Return the (X, Y) coordinate for the center point of the cell that contains the specified text.  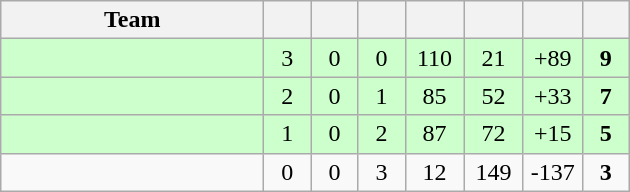
+15 (552, 134)
5 (606, 134)
+33 (552, 96)
149 (494, 172)
9 (606, 58)
+89 (552, 58)
85 (434, 96)
Team (132, 20)
-137 (552, 172)
110 (434, 58)
7 (606, 96)
87 (434, 134)
72 (494, 134)
21 (494, 58)
12 (434, 172)
52 (494, 96)
